Output the (x, y) coordinate of the center of the cell containing the given text.  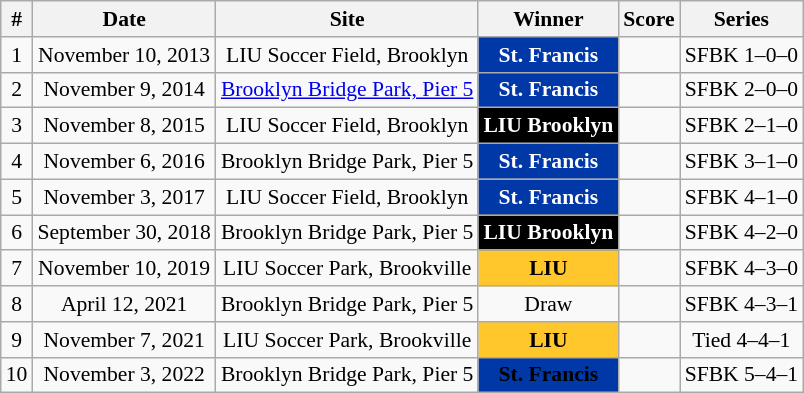
Site (348, 19)
November 9, 2014 (124, 90)
Date (124, 19)
Tied 4–4–1 (742, 340)
5 (17, 197)
November 10, 2019 (124, 269)
SFBK 4–3–1 (742, 304)
10 (17, 375)
6 (17, 233)
November 3, 2022 (124, 375)
November 8, 2015 (124, 126)
Series (742, 19)
SFBK 4–1–0 (742, 197)
3 (17, 126)
2 (17, 90)
November 6, 2016 (124, 162)
SFBK 3–1–0 (742, 162)
Draw (548, 304)
# (17, 19)
November 3, 2017 (124, 197)
Winner (548, 19)
SFBK 1–0–0 (742, 55)
1 (17, 55)
SFBK 4–3–0 (742, 269)
7 (17, 269)
April 12, 2021 (124, 304)
SFBK 2–0–0 (742, 90)
September 30, 2018 (124, 233)
Score (648, 19)
8 (17, 304)
SFBK 5–4–1 (742, 375)
4 (17, 162)
SFBK 2–1–0 (742, 126)
SFBK 4–2–0 (742, 233)
9 (17, 340)
November 10, 2013 (124, 55)
November 7, 2021 (124, 340)
